Search for the cell housing the specified text and yield its (X, Y) center coordinate. 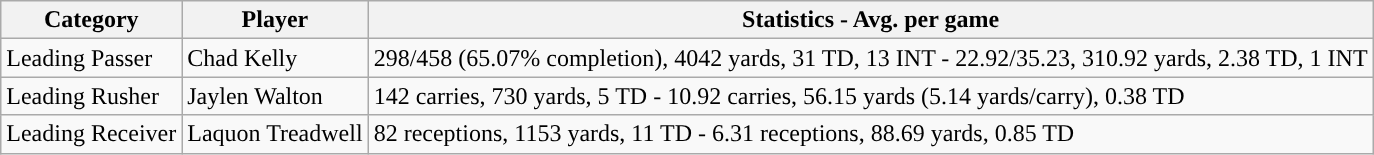
Statistics - Avg. per game (870, 20)
Leading Passer (92, 58)
Category (92, 20)
Leading Receiver (92, 134)
82 receptions, 1153 yards, 11 TD - 6.31 receptions, 88.69 yards, 0.85 TD (870, 134)
Player (275, 20)
142 carries, 730 yards, 5 TD - 10.92 carries, 56.15 yards (5.14 yards/carry), 0.38 TD (870, 96)
Leading Rusher (92, 96)
Chad Kelly (275, 58)
298/458 (65.07% completion), 4042 yards, 31 TD, 13 INT - 22.92/35.23, 310.92 yards, 2.38 TD, 1 INT (870, 58)
Laquon Treadwell (275, 134)
Jaylen Walton (275, 96)
